Provide the (X, Y) coordinate of the cell's center where the given text is located.  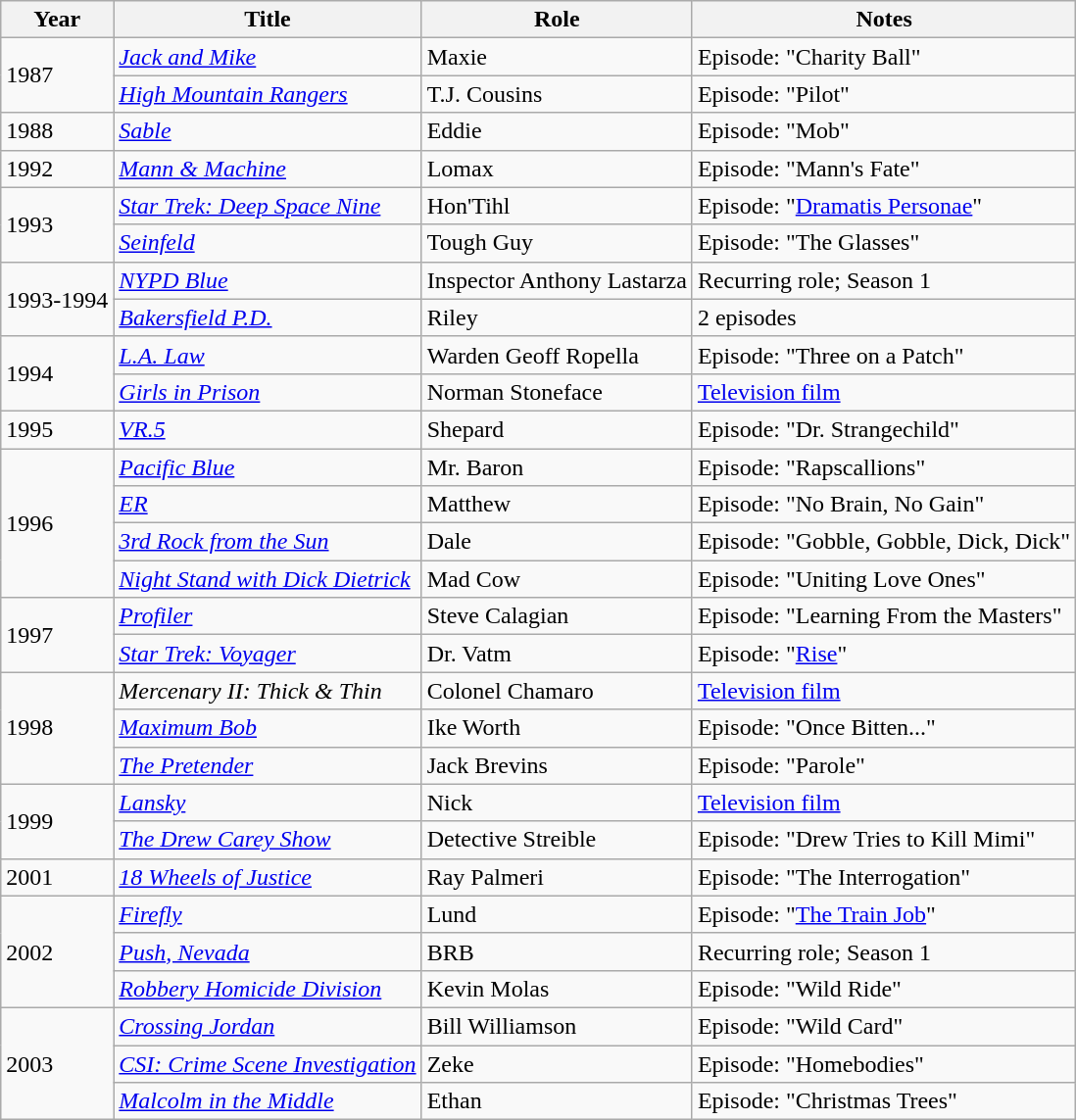
Episode: "Rise" (884, 654)
Seinfeld (268, 243)
Maximum Bob (268, 728)
High Mountain Rangers (268, 94)
Girls in Prison (268, 392)
Lund (557, 914)
T.J. Cousins (557, 94)
Episode: "Uniting Love Ones" (884, 579)
Episode: "Dramatis Personae" (884, 206)
Episode: "Homebodies" (884, 1063)
Episode: "Dr. Strangechild" (884, 429)
Norman Stoneface (557, 392)
Jack and Mike (268, 57)
Riley (557, 317)
Maxie (557, 57)
Episode: "The Train Job" (884, 914)
Mad Cow (557, 579)
Inspector Anthony Lastarza (557, 280)
Warden Geoff Ropella (557, 355)
Episode: "The Interrogation" (884, 877)
Lomax (557, 169)
1997 (57, 635)
Mercenary II: Thick & Thin (268, 691)
Bill Williamson (557, 1026)
Episode: "No Brain, No Gain" (884, 505)
Shepard (557, 429)
Jack Brevins (557, 765)
1999 (57, 821)
VR.5 (268, 429)
Colonel Chamaro (557, 691)
Kevin Molas (557, 989)
Dale (557, 542)
Episode: "Learning From the Masters" (884, 616)
Role (557, 20)
Episode: "Charity Ball" (884, 57)
Episode: "Mob" (884, 131)
ER (268, 505)
2003 (57, 1063)
1988 (57, 131)
Title (268, 20)
Star Trek: Deep Space Nine (268, 206)
1995 (57, 429)
1992 (57, 169)
1993-1994 (57, 299)
Firefly (268, 914)
Bakersfield P.D. (268, 317)
Sable (268, 131)
18 Wheels of Justice (268, 877)
Steve Calagian (557, 616)
BRB (557, 951)
3rd Rock from the Sun (268, 542)
Zeke (557, 1063)
Episode: "Christmas Trees" (884, 1101)
Episode: "Wild Card" (884, 1026)
2002 (57, 951)
Robbery Homicide Division (268, 989)
Ike Worth (557, 728)
Lansky (268, 803)
Notes (884, 20)
Episode: "Gobble, Gobble, Dick, Dick" (884, 542)
Episode: "Pilot" (884, 94)
Crossing Jordan (268, 1026)
NYPD Blue (268, 280)
Ray Palmeri (557, 877)
Tough Guy (557, 243)
Nick (557, 803)
Matthew (557, 505)
1993 (57, 224)
Episode: "Parole" (884, 765)
Episode: "The Glasses" (884, 243)
Ethan (557, 1101)
Star Trek: Voyager (268, 654)
CSI: Crime Scene Investigation (268, 1063)
Night Stand with Dick Dietrick (268, 579)
1994 (57, 373)
Detective Streible (557, 840)
Pacific Blue (268, 467)
Profiler (268, 616)
Episode: "Once Bitten..." (884, 728)
Malcolm in the Middle (268, 1101)
2 episodes (884, 317)
2001 (57, 877)
The Drew Carey Show (268, 840)
1998 (57, 728)
Episode: "Drew Tries to Kill Mimi" (884, 840)
Mr. Baron (557, 467)
Hon'Tihl (557, 206)
L.A. Law (268, 355)
Push, Nevada (268, 951)
Episode: "Wild Ride" (884, 989)
Year (57, 20)
Dr. Vatm (557, 654)
1987 (57, 75)
Episode: "Three on a Patch" (884, 355)
Episode: "Rapscallions" (884, 467)
The Pretender (268, 765)
Mann & Machine (268, 169)
Episode: "Mann's Fate" (884, 169)
1996 (57, 523)
Eddie (557, 131)
